Pinpoint the cell where the given text exists, returning its [X, Y] midpoint coordinate. 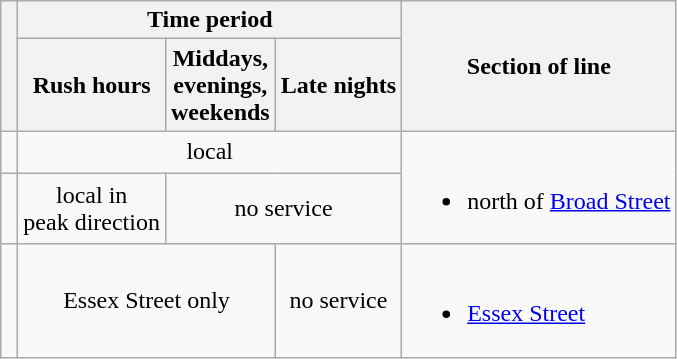
Essex Street [539, 300]
Essex Street only [146, 300]
Late nights [338, 85]
Middays,evenings,weekends [220, 85]
Section of line [539, 66]
north of Broad Street [539, 188]
Time period [210, 20]
local [210, 152]
local inpeak direction [92, 208]
Rush hours [92, 85]
